Extract the (X, Y) coordinate from the center of the cell holding the provided text.  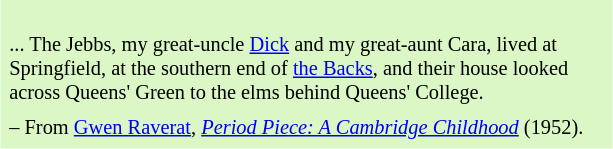
– From Gwen Raverat, Period Piece: A Cambridge Childhood (1952). (306, 128)
